Return [X, Y] of the center of cell containing provided text 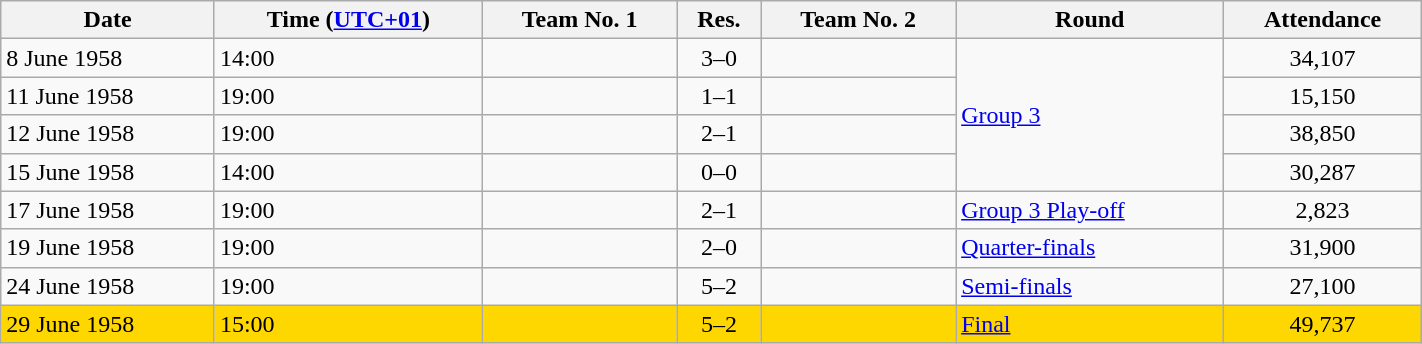
Team No. 1 [580, 20]
49,737 [1322, 324]
1–1 [719, 96]
11 June 1958 [108, 96]
31,900 [1322, 248]
15,150 [1322, 96]
2–0 [719, 248]
2,823 [1322, 210]
Round [1090, 20]
3–0 [719, 58]
Res. [719, 20]
Final [1090, 324]
0–0 [719, 172]
Time (UTC+01) [348, 20]
Quarter-finals [1090, 248]
17 June 1958 [108, 210]
15:00 [348, 324]
38,850 [1322, 134]
Team No. 2 [858, 20]
12 June 1958 [108, 134]
Semi-finals [1090, 286]
29 June 1958 [108, 324]
Date [108, 20]
24 June 1958 [108, 286]
Group 3 [1090, 115]
30,287 [1322, 172]
8 June 1958 [108, 58]
Attendance [1322, 20]
15 June 1958 [108, 172]
Group 3 Play-off [1090, 210]
34,107 [1322, 58]
27,100 [1322, 286]
19 June 1958 [108, 248]
